Capture the cell that displays the provided text and extract its (X, Y) central coordinate. 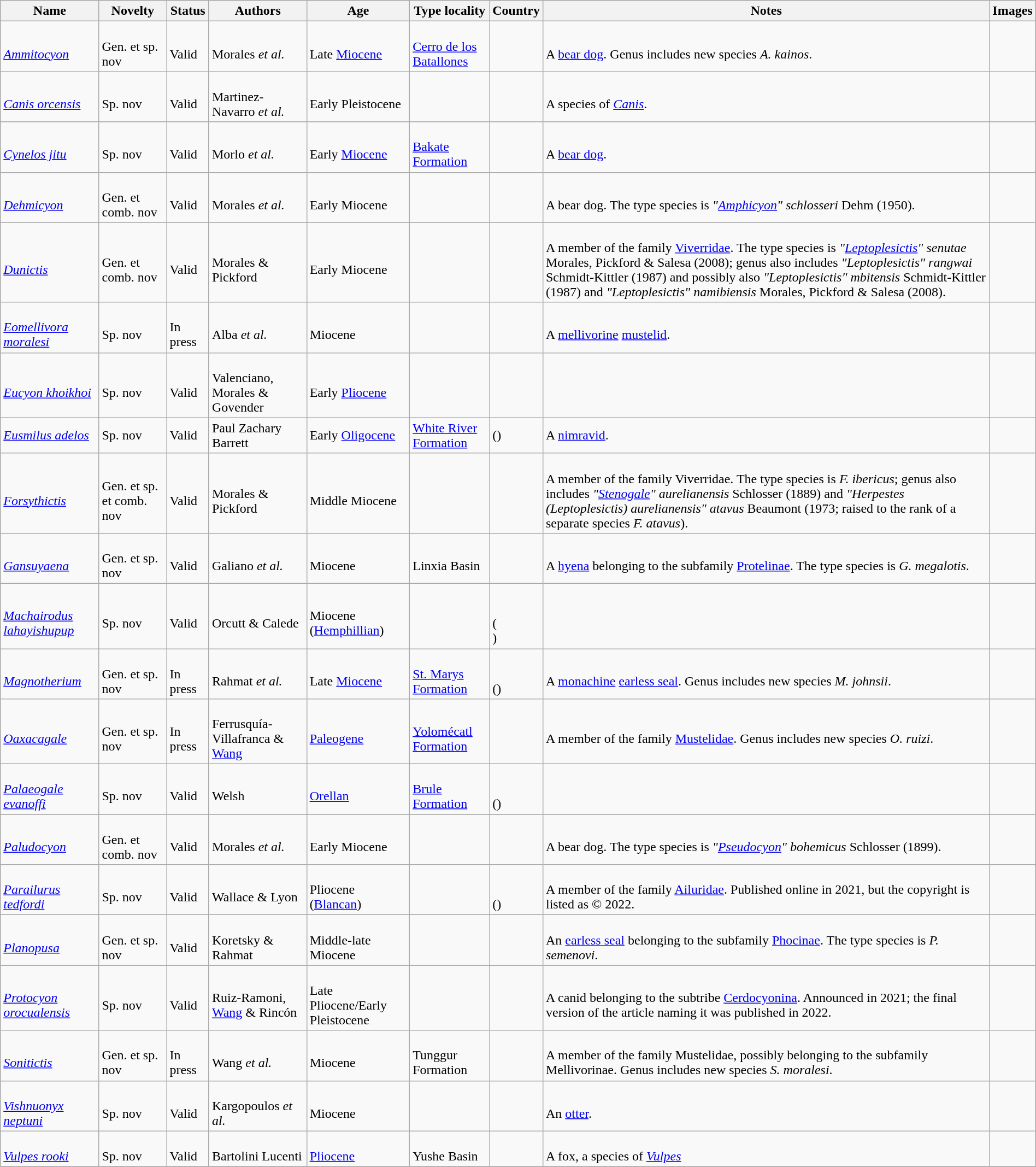
Bakate Formation (450, 147)
Authors (258, 11)
Ferrusquía-Villafranca & Wang (258, 731)
An earless seal belonging to the subfamily Phocinae. The type species is P. semenovi. (766, 940)
Early Oligocene (358, 435)
A bear dog. Genus includes new species A. kainos. (766, 46)
Early Pleistocene (358, 97)
Cerro de los Batallones (450, 46)
Welsh (258, 789)
Koretsky & Rahmat (258, 940)
Paludocyon (50, 840)
St. Marys Formation (450, 673)
Linxia Basin (450, 558)
Oaxacagale (50, 731)
Magnotherium (50, 673)
Parailurus tedfordi (50, 890)
Dunictis (50, 262)
Pliocene (Blancan) (358, 890)
Kargopoulos et al. (258, 1106)
Eucyon khoikhoi (50, 385)
Vishnuonyx neptuni (50, 1106)
Sonitictis (50, 1055)
Ruiz-Ramoni, Wang & Rincón (258, 998)
A canid belonging to the subtribe Cerdocyonina. Announced in 2021; the final version of the article naming it was published in 2022. (766, 998)
Eusmilus adelos (50, 435)
Yushe Basin (450, 1149)
A hyena belonging to the subfamily Protelinae. The type species is G. megalotis. (766, 558)
A member of the family Mustelidae. Genus includes new species O. ruizi. (766, 731)
Morlo et al. (258, 147)
Orcutt & Calede (258, 615)
Late Pliocene/Early Pleistocene (358, 998)
A fox, a species of Vulpes (766, 1149)
Eomellivora moralesi (50, 327)
Galiano et al. (258, 558)
Miocene (Hemphillian) (358, 615)
Name (50, 11)
Novelty (133, 11)
Paleogene (358, 731)
A bear dog. The type species is "Amphicyon" schlosseri Dehm (1950). (766, 197)
A monachine earless seal. Genus includes new species M. johnsii. (766, 673)
A nimravid. (766, 435)
Status (188, 11)
Forsythictis (50, 493)
Pliocene (358, 1149)
Notes (766, 11)
Machairodus lahayishupup (50, 615)
Wang et al. (258, 1055)
Gen. et sp. et comb. nov (133, 493)
Type locality (450, 11)
Country (516, 11)
Palaeogale evanoffi (50, 789)
A member of the family Ailuridae. Published online in 2021, but the copyright is listed as © 2022. (766, 890)
Tunggur Formation (450, 1055)
Planopusa (50, 940)
Yolomécatl Formation (450, 731)
Brule Formation (450, 789)
Age (358, 11)
Orellan (358, 789)
A member of the family Mustelidae, possibly belonging to the subfamily Mellivorinae. Genus includes new species S. moralesi. (766, 1055)
Valenciano, Morales & Govender (258, 385)
Images (1013, 11)
A mellivorine mustelid. (766, 327)
Ammitocyon (50, 46)
Canis orcensis (50, 97)
Early Pliocene (358, 385)
Paul Zachary Barrett (258, 435)
Rahmat et al. (258, 673)
Protocyon orocualensis (50, 998)
White River Formation (450, 435)
An otter. (766, 1106)
Cynelos jitu (50, 147)
Dehmicyon (50, 197)
Wallace & Lyon (258, 890)
Middle Miocene (358, 493)
A bear dog. (766, 147)
Martinez-Navarro et al. (258, 97)
A bear dog. The type species is "Pseudocyon" bohemicus Schlosser (1899). (766, 840)
Bartolini Lucenti (258, 1149)
Gansuyaena (50, 558)
A species of Canis. (766, 97)
Vulpes rooki (50, 1149)
Alba et al. (258, 327)
Middle-late Miocene (358, 940)
